Return [x, y] of the center of cell containing provided text 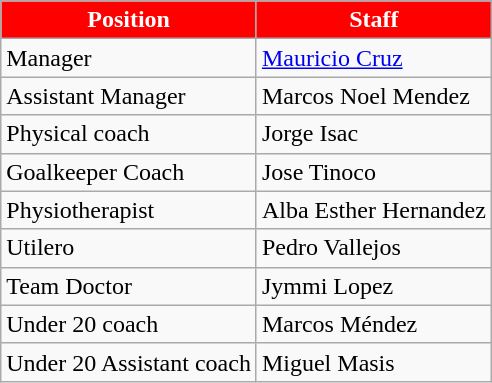
Jorge Isac [374, 134]
Physical coach [129, 134]
Physiotherapist [129, 210]
Marcos Méndez [374, 324]
Jymmi Lopez [374, 286]
Alba Esther Hernandez [374, 210]
Jose Tinoco [374, 172]
Under 20 Assistant coach [129, 362]
Goalkeeper Coach [129, 172]
Miguel Masis [374, 362]
Utilero [129, 248]
Team Doctor [129, 286]
Under 20 coach [129, 324]
Staff [374, 20]
Position [129, 20]
Manager [129, 58]
Marcos Noel Mendez [374, 96]
Pedro Vallejos [374, 248]
Assistant Manager [129, 96]
Mauricio Cruz [374, 58]
